Search for the cell housing the specified text and yield its [x, y] center coordinate. 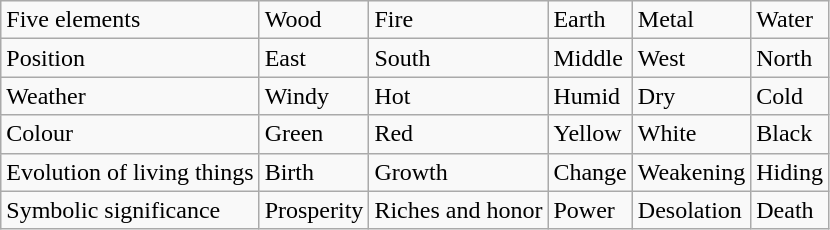
Evolution of living things [130, 172]
Riches and honor [458, 210]
Middle [590, 58]
Five elements [130, 20]
Power [590, 210]
Yellow [590, 134]
North [790, 58]
Earth [590, 20]
Hiding [790, 172]
Black [790, 134]
Hot [458, 96]
Cold [790, 96]
Wood [314, 20]
Water [790, 20]
Birth [314, 172]
Colour [130, 134]
Prosperity [314, 210]
Humid [590, 96]
East [314, 58]
Green [314, 134]
Weather [130, 96]
Symbolic significance [130, 210]
White [691, 134]
Position [130, 58]
Change [590, 172]
Windy [314, 96]
Death [790, 210]
Growth [458, 172]
Desolation [691, 210]
Red [458, 134]
South [458, 58]
Dry [691, 96]
West [691, 58]
Fire [458, 20]
Metal [691, 20]
Weakening [691, 172]
